Identify which cell holds the provided text, then report its [X, Y] central coordinate. 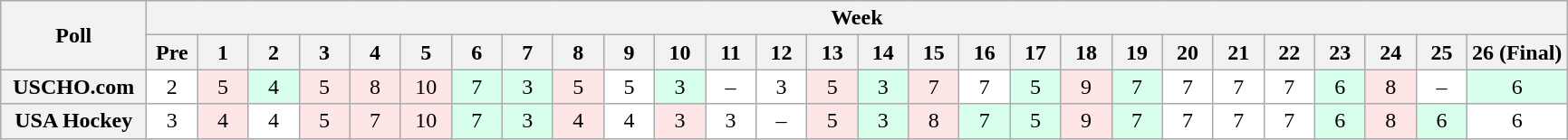
1 [223, 52]
21 [1238, 52]
26 (Final) [1516, 52]
23 [1340, 52]
24 [1390, 52]
Pre [172, 52]
13 [832, 52]
Week [857, 18]
12 [782, 52]
16 [985, 52]
11 [730, 52]
15 [934, 52]
19 [1137, 52]
17 [1035, 52]
Poll [74, 35]
USA Hockey [74, 121]
22 [1289, 52]
USCHO.com [74, 87]
25 [1441, 52]
18 [1086, 52]
14 [883, 52]
20 [1188, 52]
